Find where the given text appears and provide that cell's center as [X, Y] coordinate. 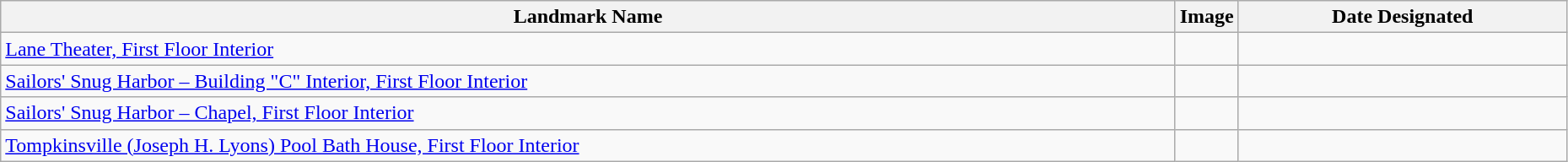
Date Designated [1402, 17]
Landmark Name [588, 17]
Image [1206, 17]
Lane Theater, First Floor Interior [588, 49]
Sailors' Snug Harbor – Building "C" Interior, First Floor Interior [588, 81]
Tompkinsville (Joseph H. Lyons) Pool Bath House, First Floor Interior [588, 145]
Sailors' Snug Harbor – Chapel, First Floor Interior [588, 113]
